Scan for the cell matching the given text and deliver its (X, Y) coordinate at center. 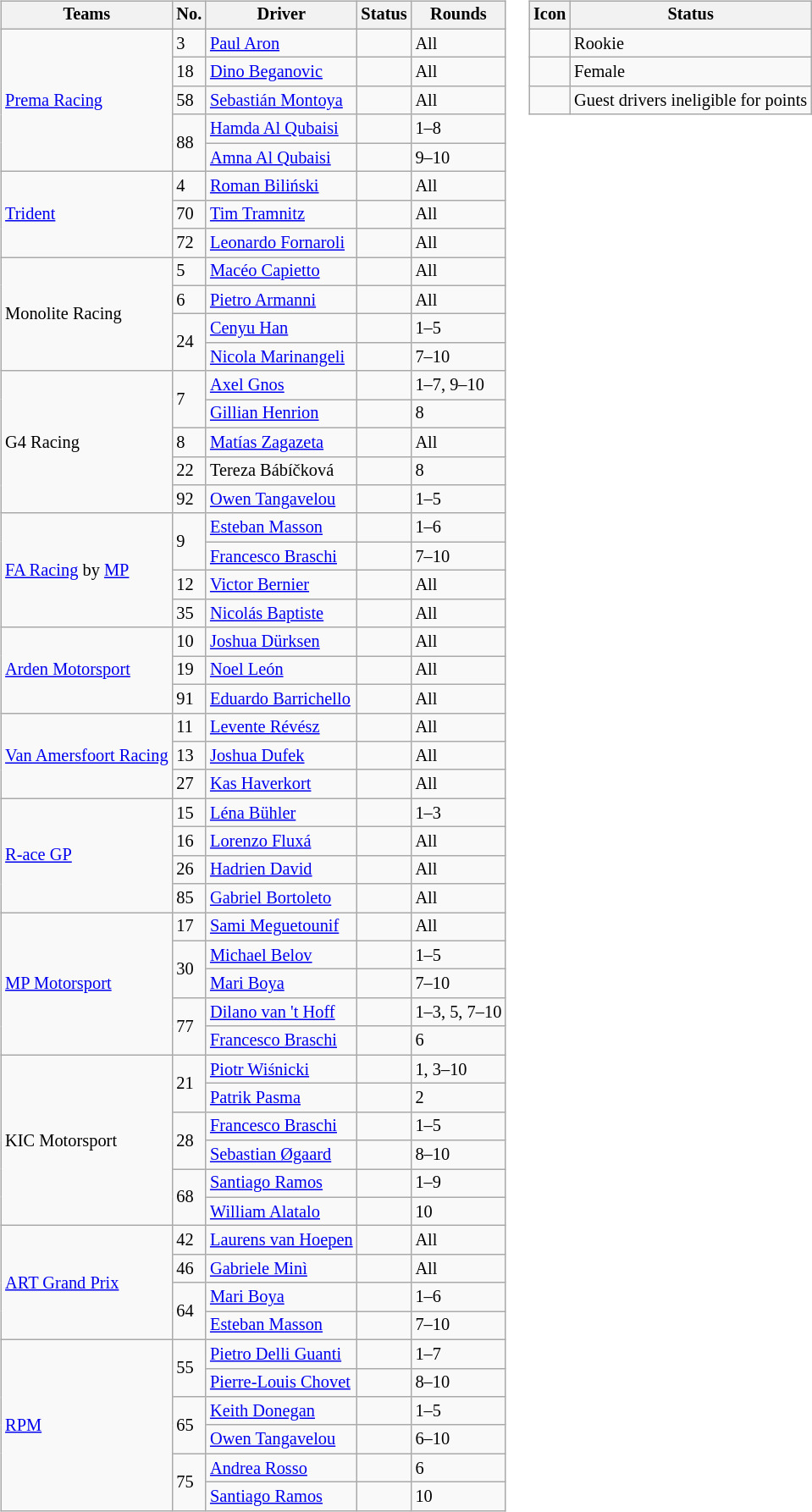
Patrik Pasma (281, 1098)
11 (189, 727)
Joshua Dufek (281, 756)
Dilano van 't Hoff (281, 1013)
Eduardo Barrichello (281, 698)
Amna Al Qubaisi (281, 157)
13 (189, 756)
3 (189, 43)
Levente Révész (281, 727)
1, 3–10 (459, 1069)
G4 Racing (86, 442)
Lorenzo Fluxá (281, 842)
19 (189, 670)
35 (189, 613)
Rookie (691, 43)
17 (189, 927)
42 (189, 1240)
Arden Motorsport (86, 670)
Dino Beganovic (281, 72)
75 (189, 1482)
Sami Meguetounif (281, 927)
Axel Gnos (281, 385)
2 (459, 1098)
Cenyu Han (281, 328)
Matías Zagazeta (281, 442)
Laurens van Hoepen (281, 1240)
58 (189, 101)
70 (189, 214)
4 (189, 186)
64 (189, 1311)
1–3, 5, 7–10 (459, 1013)
15 (189, 813)
1–7 (459, 1354)
1–9 (459, 1184)
ART Grand Prix (86, 1283)
Hamda Al Qubaisi (281, 129)
68 (189, 1197)
1–7, 9–10 (459, 385)
28 (189, 1140)
Leonardo Fornaroli (281, 243)
Monolite Racing (86, 315)
Sebastian Øgaard (281, 1155)
Teams (86, 15)
Trident (86, 215)
FA Racing by MP (86, 571)
18 (189, 72)
Paul Aron (281, 43)
27 (189, 784)
Hadrien David (281, 869)
Nicola Marinangeli (281, 357)
Michael Belov (281, 955)
24 (189, 342)
92 (189, 499)
1–8 (459, 129)
16 (189, 842)
Kas Haverkort (281, 784)
Rounds (459, 15)
Noel León (281, 670)
Roman Biliński (281, 186)
7 (189, 400)
Macéo Capietto (281, 272)
Female (691, 72)
77 (189, 1026)
Pierre-Louis Chovet (281, 1382)
88 (189, 142)
Driver (281, 15)
Tim Tramnitz (281, 214)
Van Amersfoort Racing (86, 755)
MP Motorsport (86, 984)
William Alatalo (281, 1211)
Nicolás Baptiste (281, 613)
Léna Bühler (281, 813)
Tereza Bábíčková (281, 471)
12 (189, 585)
Prema Racing (86, 100)
22 (189, 471)
Gillian Henrion (281, 414)
46 (189, 1269)
No. (189, 15)
9–10 (459, 157)
KIC Motorsport (86, 1140)
6–10 (459, 1439)
72 (189, 243)
Keith Donegan (281, 1411)
R-ace GP (86, 855)
Pietro Delli Guanti (281, 1354)
Piotr Wiśnicki (281, 1069)
Icon (550, 15)
Sebastián Montoya (281, 101)
65 (189, 1426)
85 (189, 898)
21 (189, 1084)
26 (189, 869)
91 (189, 698)
Joshua Dürksen (281, 642)
Victor Bernier (281, 585)
30 (189, 968)
Gabriele Minì (281, 1269)
Pietro Armanni (281, 300)
5 (189, 272)
Gabriel Bortoleto (281, 898)
Guest drivers ineligible for points (691, 101)
Andrea Rosso (281, 1468)
RPM (86, 1425)
55 (189, 1368)
9 (189, 542)
1–3 (459, 813)
